Detect which cell encompasses the target text, then output its (x, y) center coordinate. 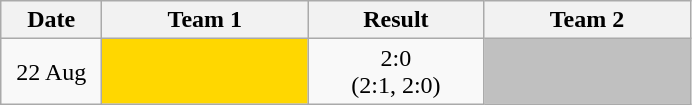
Team 2 (587, 20)
Result (396, 20)
2:0 (2:1, 2:0) (396, 72)
Team 1 (205, 20)
Date (52, 20)
22 Aug (52, 72)
